Scan for the cell matching the given text and deliver its [X, Y] coordinate at center. 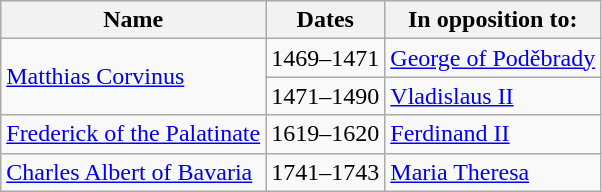
Frederick of the Palatinate [134, 134]
Dates [326, 20]
1741–1743 [326, 172]
1471–1490 [326, 96]
Vladislaus II [493, 96]
In opposition to: [493, 20]
1469–1471 [326, 58]
Matthias Corvinus [134, 77]
1619–1620 [326, 134]
Ferdinand II [493, 134]
George of Poděbrady [493, 58]
Name [134, 20]
Charles Albert of Bavaria [134, 172]
Maria Theresa [493, 172]
